Detect which cell encompasses the target text, then output its [X, Y] center coordinate. 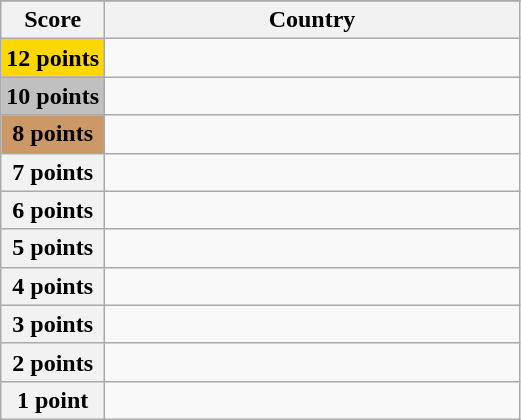
5 points [53, 248]
Country [312, 20]
8 points [53, 134]
6 points [53, 210]
10 points [53, 96]
12 points [53, 58]
7 points [53, 172]
2 points [53, 362]
1 point [53, 400]
4 points [53, 286]
3 points [53, 324]
Score [53, 20]
